Find where the given text appears and provide that cell's center as [x, y] coordinate. 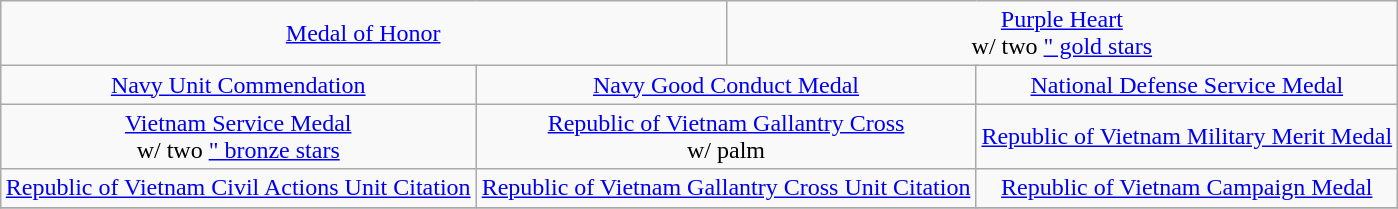
Navy Unit Commendation [238, 85]
Republic of Vietnam Gallantry Crossw/ palm [726, 136]
National Defense Service Medal [1187, 85]
Republic of Vietnam Civil Actions Unit Citation [238, 188]
Purple Heartw/ two " gold stars [1062, 34]
Vietnam Service Medal w/ two " bronze stars [238, 136]
Navy Good Conduct Medal [726, 85]
Republic of Vietnam Military Merit Medal [1187, 136]
Republic of Vietnam Campaign Medal [1187, 188]
Medal of Honor [363, 34]
Republic of Vietnam Gallantry Cross Unit Citation [726, 188]
